Search for the cell housing the specified text and yield its (X, Y) center coordinate. 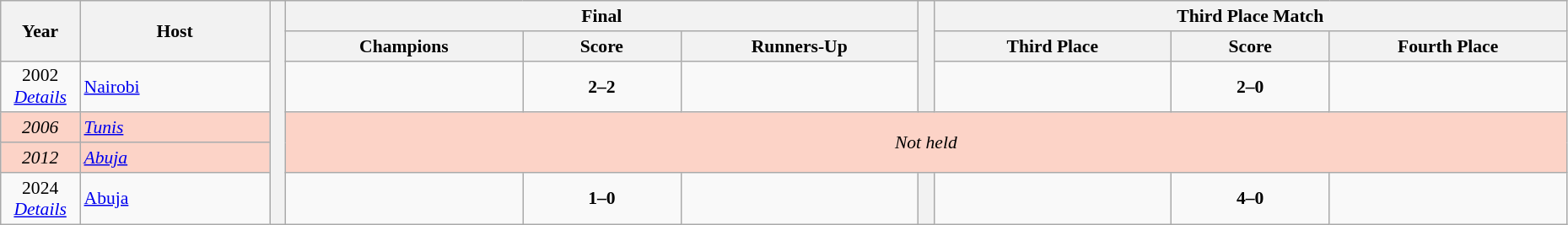
2012 (40, 158)
Not held (926, 143)
Champions (403, 46)
Third Place (1053, 46)
2–2 (602, 86)
Final (601, 16)
2006 (40, 128)
Nairobi (174, 86)
Third Place Match (1250, 16)
Runners-Up (800, 46)
2002Details (40, 86)
2024Details (40, 199)
2–0 (1250, 86)
4–0 (1250, 199)
Host (174, 30)
Tunis (174, 128)
Year (40, 30)
1–0 (602, 199)
Fourth Place (1447, 46)
